From the cell containing the given text, extract its center point as (X, Y) coordinate. 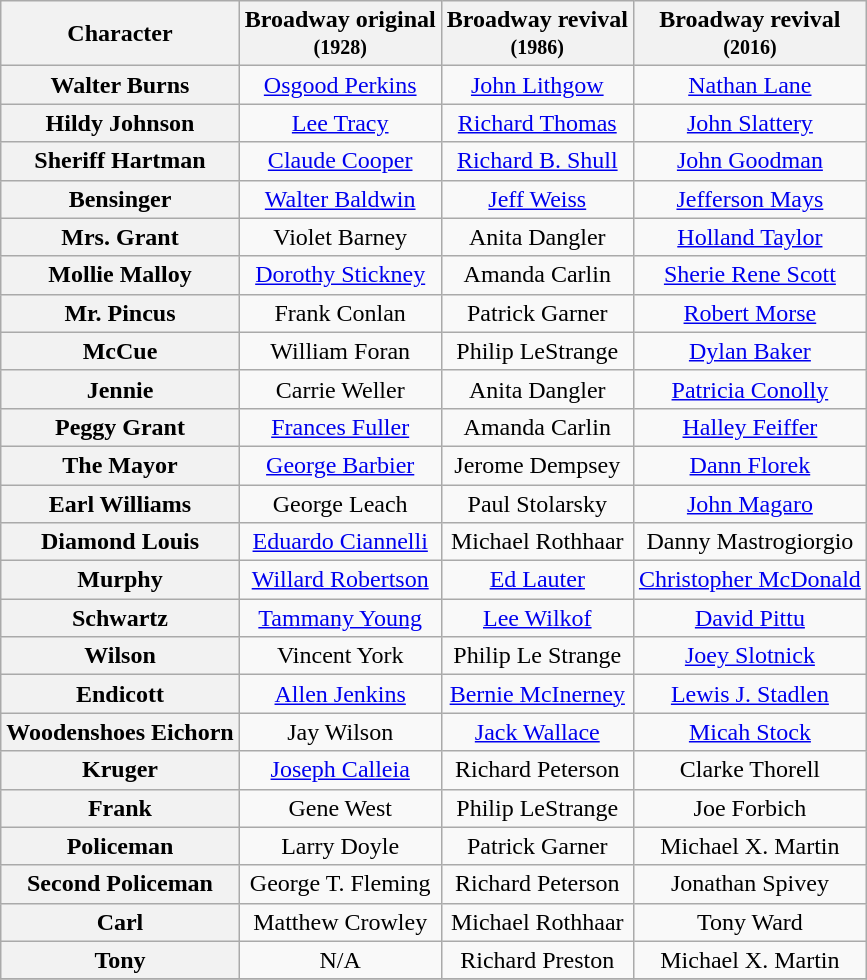
The Mayor (120, 465)
Ed Lauter (537, 580)
John Goodman (750, 161)
Micah Stock (750, 732)
McCue (120, 351)
Joe Forbich (750, 808)
John Magaro (750, 503)
Murphy (120, 580)
Clarke Thorell (750, 770)
Diamond Louis (120, 542)
David Pittu (750, 618)
Mrs. Grant (120, 237)
Endicott (120, 694)
Willard Robertson (340, 580)
William Foran (340, 351)
Walter Burns (120, 85)
Philip Le Strange (537, 656)
Wilson (120, 656)
Bernie McInerney (537, 694)
N/A (340, 960)
Carrie Weller (340, 389)
John Slattery (750, 123)
Allen Jenkins (340, 694)
Dylan Baker (750, 351)
Danny Mastrogiorgio (750, 542)
Gene West (340, 808)
Kruger (120, 770)
Sherie Rene Scott (750, 275)
Nathan Lane (750, 85)
Tammany Young (340, 618)
Matthew Crowley (340, 922)
Jay Wilson (340, 732)
Lee Tracy (340, 123)
Policeman (120, 846)
George T. Fleming (340, 884)
Patricia Conolly (750, 389)
Frances Fuller (340, 427)
Frank (120, 808)
Hildy Johnson (120, 123)
George Barbier (340, 465)
Woodenshoes Eichorn (120, 732)
Character (120, 34)
Halley Feiffer (750, 427)
Jennie (120, 389)
Mollie Malloy (120, 275)
Schwartz (120, 618)
Tony (120, 960)
Eduardo Ciannelli (340, 542)
Sheriff Hartman (120, 161)
Richard B. Shull (537, 161)
Christopher McDonald (750, 580)
Larry Doyle (340, 846)
Jerome Dempsey (537, 465)
Richard Preston (537, 960)
Broadway original (1928) (340, 34)
Holland Taylor (750, 237)
Jefferson Mays (750, 199)
Jack Wallace (537, 732)
Paul Stolarsky (537, 503)
Bensinger (120, 199)
Osgood Perkins (340, 85)
Joseph Calleia (340, 770)
Lewis J. Stadlen (750, 694)
Dorothy Stickney (340, 275)
Walter Baldwin (340, 199)
Joey Slotnick (750, 656)
Frank Conlan (340, 313)
Broadway revival (2016) (750, 34)
Carl (120, 922)
Claude Cooper (340, 161)
Dann Florek (750, 465)
Violet Barney (340, 237)
Mr. Pincus (120, 313)
Peggy Grant (120, 427)
Lee Wilkof (537, 618)
Jeff Weiss (537, 199)
Robert Morse (750, 313)
John Lithgow (537, 85)
Second Policeman (120, 884)
Richard Thomas (537, 123)
Earl Williams (120, 503)
Broadway revival (1986) (537, 34)
Jonathan Spivey (750, 884)
Tony Ward (750, 922)
George Leach (340, 503)
Vincent York (340, 656)
